Output the [x, y] coordinate of the center of the cell containing the given text.  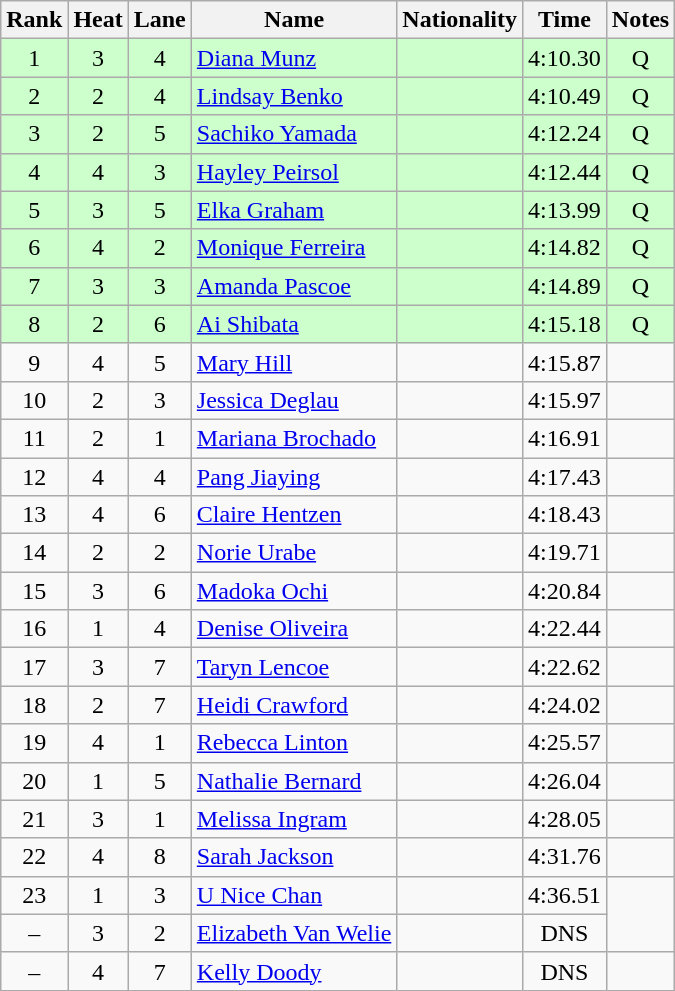
Rebecca Linton [294, 743]
13 [34, 515]
Rank [34, 20]
Mariana Brochado [294, 438]
4:10.30 [565, 58]
4:22.62 [565, 667]
Lane [160, 20]
U Nice Chan [294, 895]
22 [34, 857]
Pang Jiaying [294, 477]
17 [34, 667]
15 [34, 591]
4:12.24 [565, 134]
4:15.18 [565, 324]
10 [34, 400]
Time [565, 20]
4:17.43 [565, 477]
4:22.44 [565, 629]
4:26.04 [565, 781]
Mary Hill [294, 362]
Heidi Crawford [294, 705]
Norie Urabe [294, 553]
4:16.91 [565, 438]
4:28.05 [565, 819]
Diana Munz [294, 58]
Sachiko Yamada [294, 134]
16 [34, 629]
4:31.76 [565, 857]
19 [34, 743]
4:19.71 [565, 553]
14 [34, 553]
4:20.84 [565, 591]
Denise Oliveira [294, 629]
4:15.87 [565, 362]
Taryn Lencoe [294, 667]
Nationality [460, 20]
Lindsay Benko [294, 96]
4:13.99 [565, 210]
Name [294, 20]
Nathalie Bernard [294, 781]
Heat [98, 20]
18 [34, 705]
Elka Graham [294, 210]
9 [34, 362]
12 [34, 477]
Amanda Pascoe [294, 286]
23 [34, 895]
Madoka Ochi [294, 591]
Notes [640, 20]
Claire Hentzen [294, 515]
4:18.43 [565, 515]
20 [34, 781]
Elizabeth Van Welie [294, 933]
4:36.51 [565, 895]
Monique Ferreira [294, 248]
Kelly Doody [294, 971]
4:24.02 [565, 705]
4:10.49 [565, 96]
11 [34, 438]
4:12.44 [565, 172]
4:25.57 [565, 743]
4:14.89 [565, 286]
Melissa Ingram [294, 819]
Sarah Jackson [294, 857]
Hayley Peirsol [294, 172]
21 [34, 819]
4:14.82 [565, 248]
Ai Shibata [294, 324]
4:15.97 [565, 400]
Jessica Deglau [294, 400]
